Identify which cell holds the provided text, then report its (x, y) central coordinate. 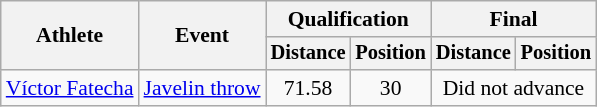
Víctor Fatecha (70, 88)
Final (514, 19)
71.58 (308, 88)
Javelin throw (202, 88)
Did not advance (514, 88)
Athlete (70, 36)
Qualification (348, 19)
30 (390, 88)
Event (202, 36)
